Determine the [X, Y] coordinate at the center of the cell enclosing the given text.  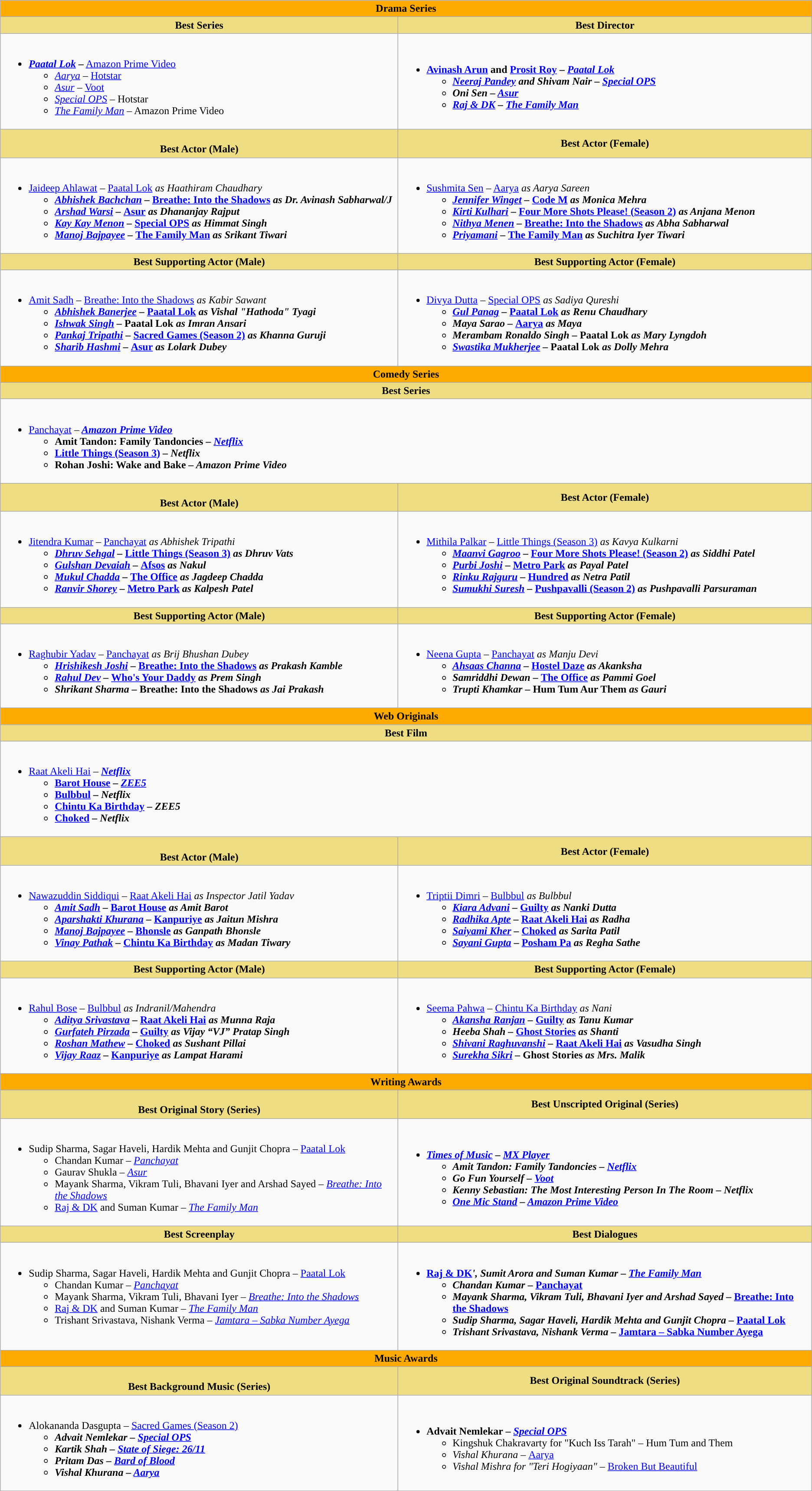
Web Originals [406, 716]
Best Original Soundtrack (Series) [605, 1381]
Drama Series [406, 9]
Best Background Music (Series) [200, 1381]
Avinash Arun and Prosit Roy – Paatal LokNeeraj Pandey and Shivam Nair – Special OPSOni Sen – AsurRaj & DK – The Family Man [605, 82]
Paatal Lok – Amazon Prime VideoAarya – HotstarAsur – VootSpecial OPS – HotstarThe Family Man – Amazon Prime Video [200, 82]
Best Dialogues [605, 1234]
Comedy Series [406, 374]
Writing Awards [406, 1082]
Best Unscripted Original (Series) [605, 1104]
Best Film [406, 733]
Music Awards [406, 1358]
Best Original Story (Series) [200, 1104]
Raat Akeli Hai – NetflixBarot House – ZEE5Bulbbul – NetflixChintu Ka Birthday – ZEE5Choked – Netflix [406, 789]
Best Director [605, 25]
Best Screenplay [200, 1234]
